Find where the given text appears and provide that cell's center as [X, Y] coordinate. 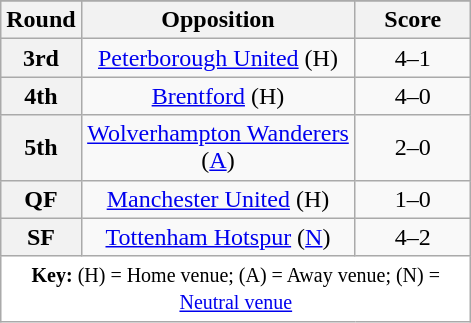
Round [41, 20]
5th [41, 148]
Opposition [218, 20]
Tottenham Hotspur (N) [218, 237]
Score [413, 20]
4–2 [413, 237]
2–0 [413, 148]
Wolverhampton Wanderers (A) [218, 148]
QF [41, 199]
Brentford (H) [218, 96]
Peterborough United (H) [218, 58]
4–0 [413, 96]
4th [41, 96]
SF [41, 237]
3rd [41, 58]
4–1 [413, 58]
Manchester United (H) [218, 199]
1–0 [413, 199]
Key: (H) = Home venue; (A) = Away venue; (N) = Neutral venue [236, 288]
